Identify which cell holds the provided text, then report its [X, Y] central coordinate. 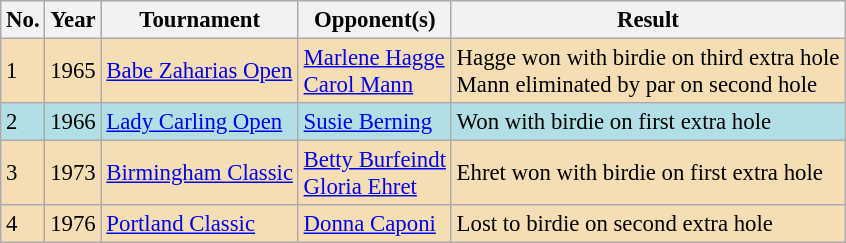
Lady Carling Open [200, 122]
Susie Berning [374, 122]
Birmingham Classic [200, 174]
Portland Classic [200, 224]
Year [73, 20]
No. [23, 20]
1973 [73, 174]
Tournament [200, 20]
2 [23, 122]
3 [23, 174]
1966 [73, 122]
Donna Caponi [374, 224]
1965 [73, 72]
Won with birdie on first extra hole [648, 122]
Opponent(s) [374, 20]
1976 [73, 224]
Result [648, 20]
Betty Burfeindt Gloria Ehret [374, 174]
Marlene Hagge Carol Mann [374, 72]
Ehret won with birdie on first extra hole [648, 174]
Lost to birdie on second extra hole [648, 224]
Babe Zaharias Open [200, 72]
4 [23, 224]
Hagge won with birdie on third extra holeMann eliminated by par on second hole [648, 72]
1 [23, 72]
